Return [x, y] of the center of cell containing provided text 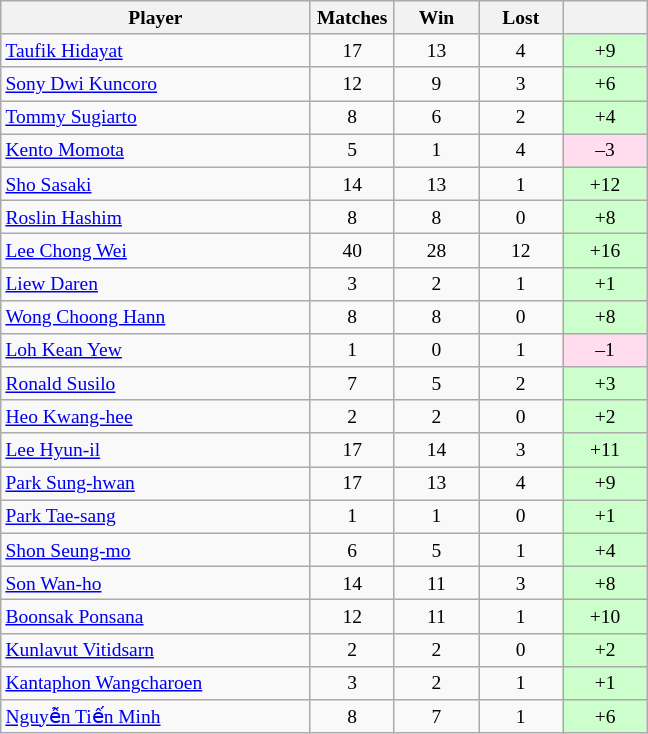
Wong Choong Hann [156, 316]
Tommy Sugiarto [156, 118]
9 [436, 84]
Kantaphon Wangcharoen [156, 682]
+3 [605, 384]
Kunlavut Vitidsarn [156, 650]
Lee Chong Wei [156, 250]
Nguyễn Tiến Minh [156, 716]
Liew Daren [156, 284]
Son Wan-ho [156, 584]
28 [436, 250]
40 [352, 250]
+11 [605, 450]
Sony Dwi Kuncoro [156, 84]
–1 [605, 350]
Heo Kwang-hee [156, 416]
Boonsak Ponsana [156, 616]
Park Tae-sang [156, 516]
Lee Hyun-il [156, 450]
Player [156, 18]
+16 [605, 250]
Lost [521, 18]
–3 [605, 150]
+10 [605, 616]
Roslin Hashim [156, 216]
+12 [605, 184]
Kento Momota [156, 150]
Loh Kean Yew [156, 350]
Park Sung-hwan [156, 484]
Win [436, 18]
Shon Seung-mo [156, 550]
Taufik Hidayat [156, 50]
Ronald Susilo [156, 384]
Sho Sasaki [156, 184]
Matches [352, 18]
